Return (x, y) of the center of cell containing provided text 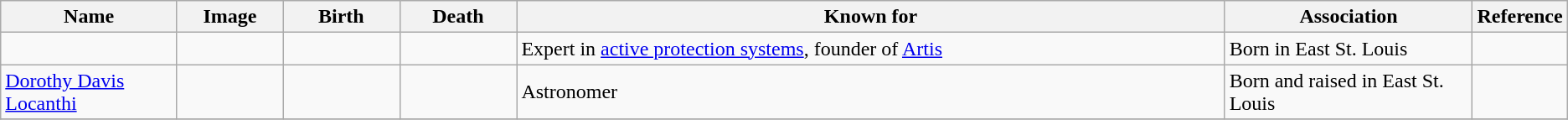
Image (230, 17)
Astronomer (871, 92)
Dorothy Davis Locanthi (89, 92)
Birth (342, 17)
Association (1349, 17)
Reference (1519, 17)
Known for (871, 17)
Name (89, 17)
Death (458, 17)
Expert in active protection systems, founder of Artis (871, 49)
Born in East St. Louis (1349, 49)
Born and raised in East St. Louis (1349, 92)
